Identify which cell holds the provided text, then report its [x, y] central coordinate. 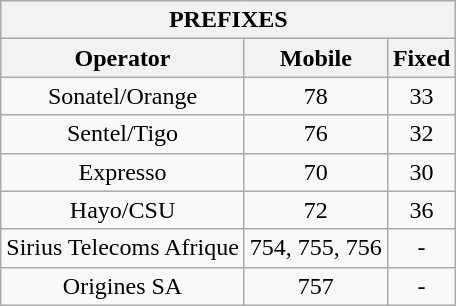
Operator [123, 58]
33 [421, 96]
Sirius Telecoms Afrique [123, 248]
32 [421, 134]
36 [421, 210]
Mobile [316, 58]
Hayo/CSU [123, 210]
30 [421, 172]
72 [316, 210]
Origines SA [123, 286]
76 [316, 134]
757 [316, 286]
Expresso [123, 172]
Sentel/Tigo [123, 134]
78 [316, 96]
PREFIXES [228, 20]
Sonatel/Orange [123, 96]
70 [316, 172]
Fixed [421, 58]
754, 755, 756 [316, 248]
